Output the [x, y] coordinate of the center of the cell containing the given text.  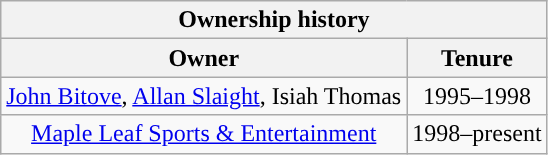
1995–1998 [477, 96]
Maple Leaf Sports & Entertainment [204, 134]
Ownership history [274, 20]
John Bitove, Allan Slaight, Isiah Thomas [204, 96]
Tenure [477, 58]
Owner [204, 58]
1998–present [477, 134]
